Provide the (X, Y) coordinate of the cell's center where the given text is located.  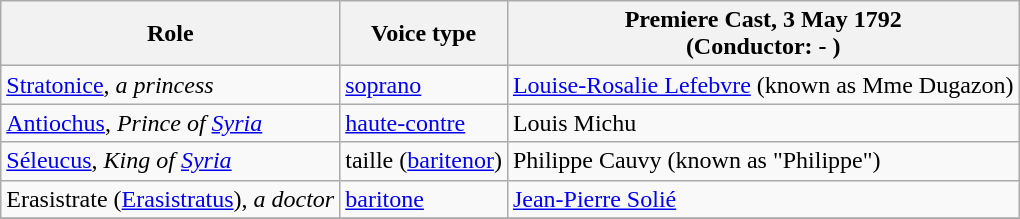
Philippe Cauvy (known as "Philippe") (763, 161)
Premiere Cast, 3 May 1792(Conductor: - ) (763, 34)
Jean-Pierre Solié (763, 199)
baritone (424, 199)
haute-contre (424, 123)
Erasistrate (Erasistratus), a doctor (170, 199)
taille (baritenor) (424, 161)
Role (170, 34)
Voice type (424, 34)
Stratonice, a princess (170, 85)
Séleucus, King of Syria (170, 161)
Louise-Rosalie Lefebvre (known as Mme Dugazon) (763, 85)
Louis Michu (763, 123)
Antiochus, Prince of Syria (170, 123)
soprano (424, 85)
